Detect which cell encompasses the target text, then output its (X, Y) center coordinate. 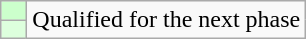
Qualified for the next phase (166, 20)
